Locate the cell with the specified text and output its [x, y] center coordinate. 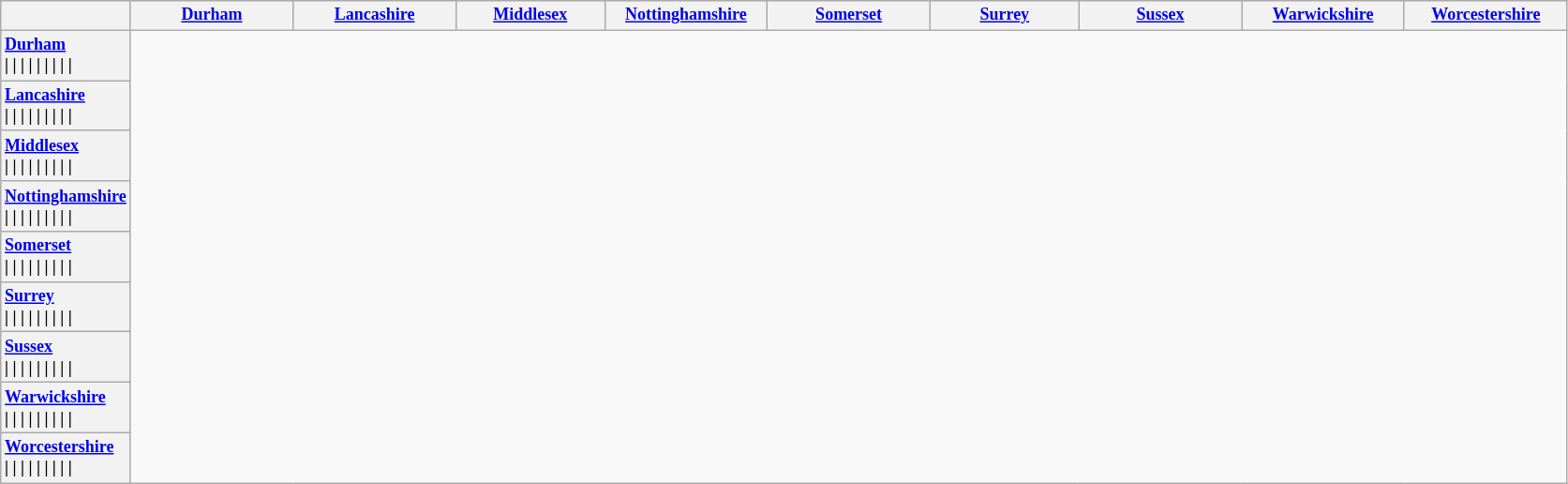
Worcestershire [1486, 15]
Durham | | | | | | | | | [66, 55]
Sussex [1160, 15]
Sussex | | | | | | | | | [66, 357]
Worcestershire | | | | | | | | | [66, 458]
Durham [212, 15]
Lancashire [375, 15]
Warwickshire | | | | | | | | | [66, 408]
Surrey | | | | | | | | | [66, 307]
Nottinghamshire | | | | | | | | | [66, 206]
Lancashire | | | | | | | | | [66, 106]
Warwickshire [1323, 15]
Surrey [1005, 15]
Somerset | | | | | | | | | [66, 257]
Middlesex | | | | | | | | | [66, 156]
Somerset [849, 15]
Middlesex [530, 15]
Nottinghamshire [686, 15]
